Locate the cell with the specified text and output its (x, y) center coordinate. 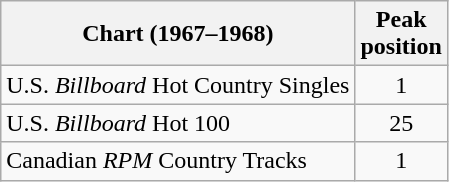
Canadian RPM Country Tracks (178, 161)
U.S. Billboard Hot Country Singles (178, 85)
Peakposition (401, 34)
Chart (1967–1968) (178, 34)
U.S. Billboard Hot 100 (178, 123)
25 (401, 123)
